Pinpoint the cell where the given text exists, returning its [X, Y] midpoint coordinate. 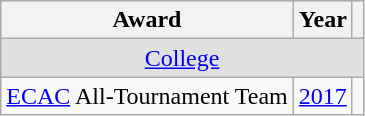
2017 [322, 96]
Award [148, 20]
College [182, 58]
ECAC All-Tournament Team [148, 96]
Year [322, 20]
